Search for the cell housing the specified text and yield its [x, y] center coordinate. 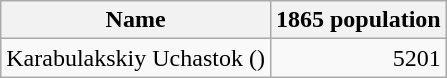
Name [136, 20]
5201 [358, 58]
1865 population [358, 20]
Karabulakskiy Uchastok () [136, 58]
